Search for the cell housing the specified text and yield its [X, Y] center coordinate. 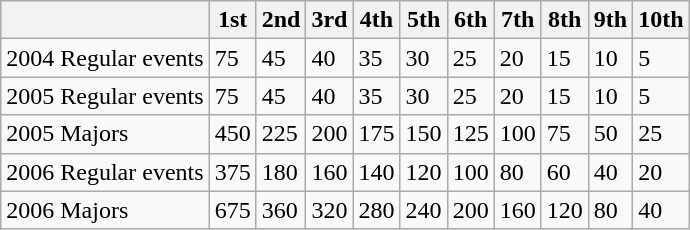
5th [424, 20]
2005 Majors [105, 134]
225 [281, 134]
2nd [281, 20]
8th [564, 20]
2006 Regular events [105, 172]
2006 Majors [105, 210]
140 [376, 172]
375 [232, 172]
2004 Regular events [105, 58]
60 [564, 172]
10th [661, 20]
3rd [330, 20]
450 [232, 134]
240 [424, 210]
360 [281, 210]
50 [610, 134]
180 [281, 172]
675 [232, 210]
6th [470, 20]
1st [232, 20]
125 [470, 134]
320 [330, 210]
9th [610, 20]
4th [376, 20]
2005 Regular events [105, 96]
7th [518, 20]
280 [376, 210]
175 [376, 134]
150 [424, 134]
